Identify which cell holds the provided text, then report its (X, Y) central coordinate. 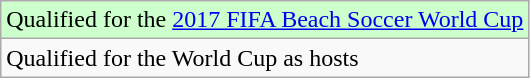
Qualified for the World Cup as hosts (265, 58)
Qualified for the 2017 FIFA Beach Soccer World Cup (265, 20)
